Determine the (x, y) coordinate at the center of the cell enclosing the given text.  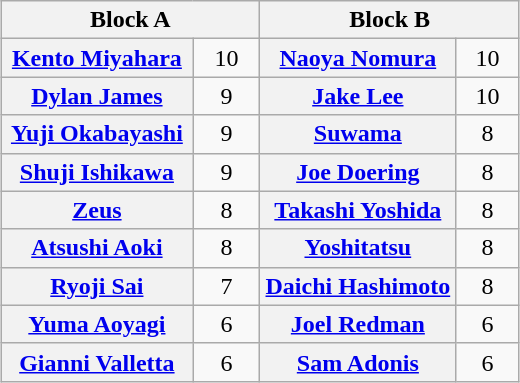
Yoshitatsu (358, 248)
Joe Doering (358, 172)
Gianni Valletta (97, 362)
Jake Lee (358, 96)
Ryoji Sai (97, 286)
Sam Adonis (358, 362)
7 (226, 286)
Daichi Hashimoto (358, 286)
Block A (130, 20)
Block B (390, 20)
Takashi Yoshida (358, 210)
Naoya Nomura (358, 58)
Yuma Aoyagi (97, 324)
Suwama (358, 134)
Zeus (97, 210)
Kento Miyahara (97, 58)
Yuji Okabayashi (97, 134)
Shuji Ishikawa (97, 172)
Dylan James (97, 96)
Atsushi Aoki (97, 248)
Joel Redman (358, 324)
